Provide the (x, y) coordinate of the cell's center where the given text is located.  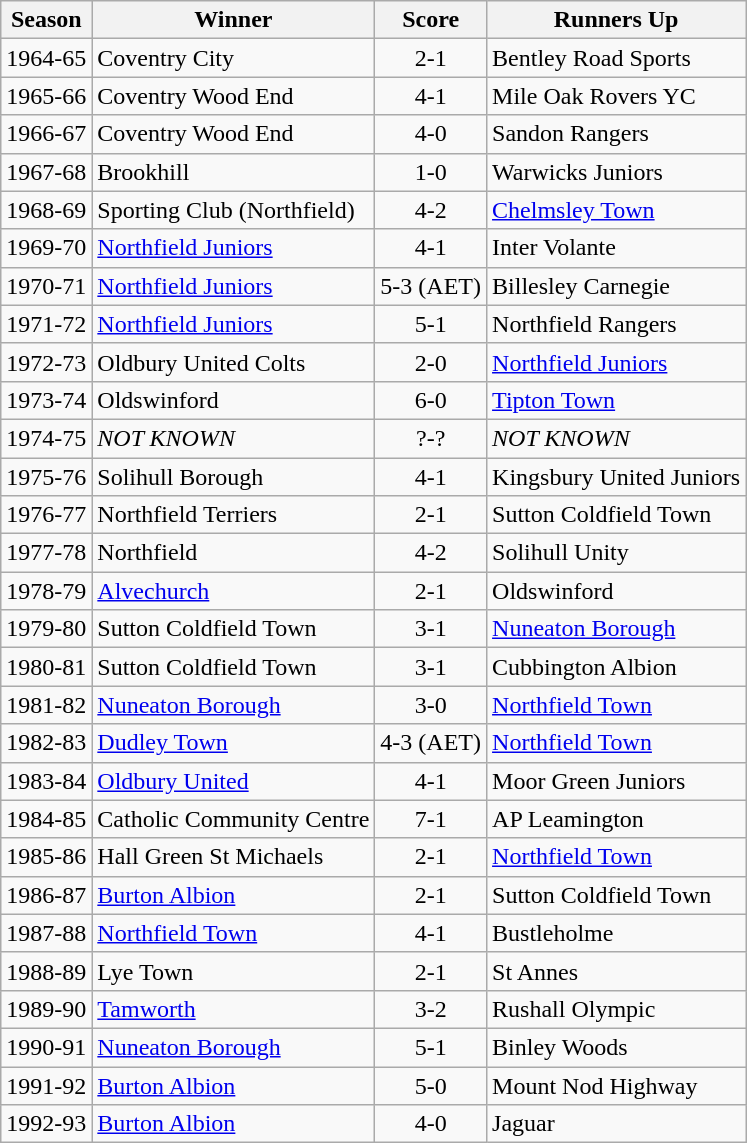
Northfield Terriers (234, 515)
1977-78 (46, 553)
Kingsbury United Juniors (616, 477)
1992-93 (46, 1124)
Runners Up (616, 20)
1989-90 (46, 1009)
Cubbington Albion (616, 667)
Bustleholme (616, 933)
7-1 (431, 819)
1979-80 (46, 629)
1968-69 (46, 210)
Inter Volante (616, 248)
Season (46, 20)
1981-82 (46, 705)
Dudley Town (234, 743)
4-3 (AET) (431, 743)
Winner (234, 20)
1978-79 (46, 591)
2-0 (431, 362)
1969-70 (46, 248)
Jaguar (616, 1124)
1975-76 (46, 477)
AP Leamington (616, 819)
1991-92 (46, 1085)
1965-66 (46, 96)
1966-67 (46, 134)
Sporting Club (Northfield) (234, 210)
1970-71 (46, 286)
1967-68 (46, 172)
Northfield Rangers (616, 324)
Coventry City (234, 58)
1987-88 (46, 933)
Sandon Rangers (616, 134)
Chelmsley Town (616, 210)
Warwicks Juniors (616, 172)
Rushall Olympic (616, 1009)
Solihull Borough (234, 477)
Mount Nod Highway (616, 1085)
Hall Green St Michaels (234, 857)
Brookhill (234, 172)
1988-89 (46, 971)
Catholic Community Centre (234, 819)
Solihull Unity (616, 553)
1972-73 (46, 362)
5-3 (AET) (431, 286)
Mile Oak Rovers YC (616, 96)
6-0 (431, 400)
1982-83 (46, 743)
1985-86 (46, 857)
Billesley Carnegie (616, 286)
1976-77 (46, 515)
?-? (431, 438)
St Annes (616, 971)
1964-65 (46, 58)
1971-72 (46, 324)
Score (431, 20)
1990-91 (46, 1047)
Binley Woods (616, 1047)
Tamworth (234, 1009)
1974-75 (46, 438)
Bentley Road Sports (616, 58)
3-2 (431, 1009)
1980-81 (46, 667)
Oldbury United Colts (234, 362)
Alvechurch (234, 591)
Northfield (234, 553)
1973-74 (46, 400)
Oldbury United (234, 781)
Moor Green Juniors (616, 781)
1984-85 (46, 819)
1986-87 (46, 895)
3-0 (431, 705)
1-0 (431, 172)
1983-84 (46, 781)
5-0 (431, 1085)
Lye Town (234, 971)
Tipton Town (616, 400)
